Return the [x, y] coordinate for the center point of the cell that contains the specified text.  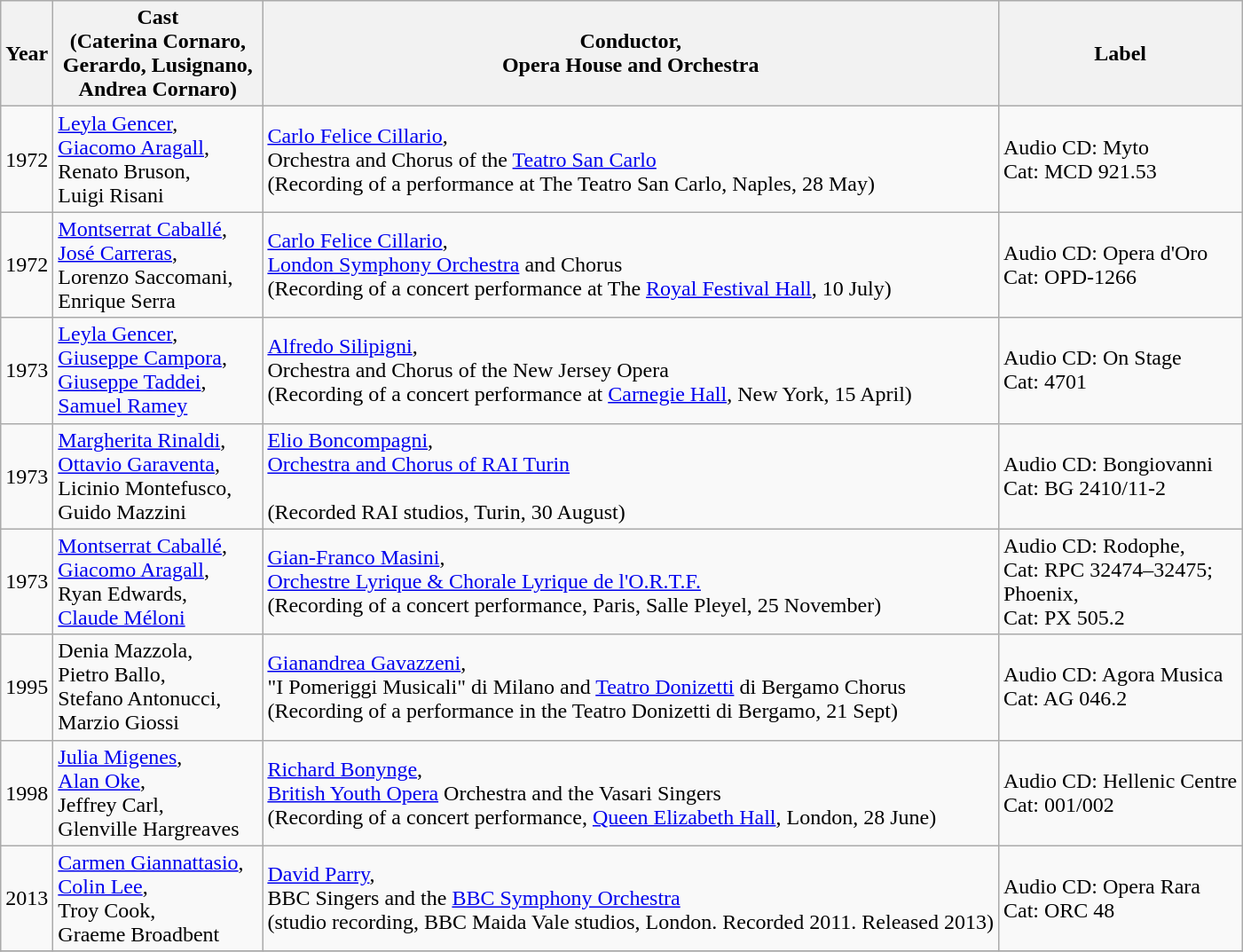
Carlo Felice Cillario,London Symphony Orchestra and Chorus(Recording of a concert performance at The Royal Festival Hall, 10 July) [631, 264]
Cast (Caterina Cornaro, Gerardo, Lusignano,Andrea Cornaro) [158, 53]
Leyla Gencer,Giacomo Aragall,Renato Bruson, Luigi Risani [158, 160]
Audio CD: BongiovanniCat: BG 2410/11-2 [1120, 476]
Carmen Giannattasio,Colin Lee, Troy Cook,Graeme Broadbent [158, 898]
Carlo Felice Cillario,Orchestra and Chorus of the Teatro San Carlo(Recording of a performance at The Teatro San Carlo, Naples, 28 May) [631, 160]
2013 [27, 898]
Label [1120, 53]
Denia Mazzola,Pietro Ballo,Stefano Antonucci,Marzio Giossi [158, 687]
Audio CD: On StageCat: 4701 [1120, 371]
Audio CD: Agora MusicaCat: AG 046.2 [1120, 687]
Elio Boncompagni,Orchestra and Chorus of RAI Turin(Recorded RAI studios, Turin, 30 August) [631, 476]
1998 [27, 793]
Alfredo Silipigni,Orchestra and Chorus of the New Jersey Opera(Recording of a concert performance at Carnegie Hall, New York, 15 April) [631, 371]
Montserrat Caballé,Giacomo Aragall,Ryan Edwards, Claude Méloni [158, 582]
Audio CD: Rodophe,Cat: RPC 32474–32475;Phoenix,Cat: PX 505.2 [1120, 582]
Audio CD: Opera d'OroCat: OPD-1266 [1120, 264]
Margherita Rinaldi,Ottavio Garaventa, Licinio Montefusco, Guido Mazzini [158, 476]
1995 [27, 687]
Audio CD: Hellenic CentreCat: 001/002 [1120, 793]
Audio CD: MytoCat: MCD 921.53 [1120, 160]
Gian-Franco Masini,Orchestre Lyrique & Chorale Lyrique de l'O.R.T.F.(Recording of a concert performance, Paris, Salle Pleyel, 25 November) [631, 582]
Julia Migenes,Alan Oke, Jeffrey Carl, Glenville Hargreaves [158, 793]
Richard Bonynge,British Youth Opera Orchestra and the Vasari Singers(Recording of a concert performance, Queen Elizabeth Hall, London, 28 June) [631, 793]
David Parry,BBC Singers and the BBC Symphony Orchestra (studio recording, BBC Maida Vale studios, London. Recorded 2011. Released 2013) [631, 898]
Leyla Gencer,Giuseppe Campora,Giuseppe Taddei,Samuel Ramey [158, 371]
Audio CD: Opera RaraCat: ORC 48 [1120, 898]
Conductor,Opera House and Orchestra [631, 53]
Year [27, 53]
Montserrat Caballé,José Carreras,Lorenzo Saccomani,Enrique Serra [158, 264]
